Capture the cell that displays the provided text and extract its [X, Y] central coordinate. 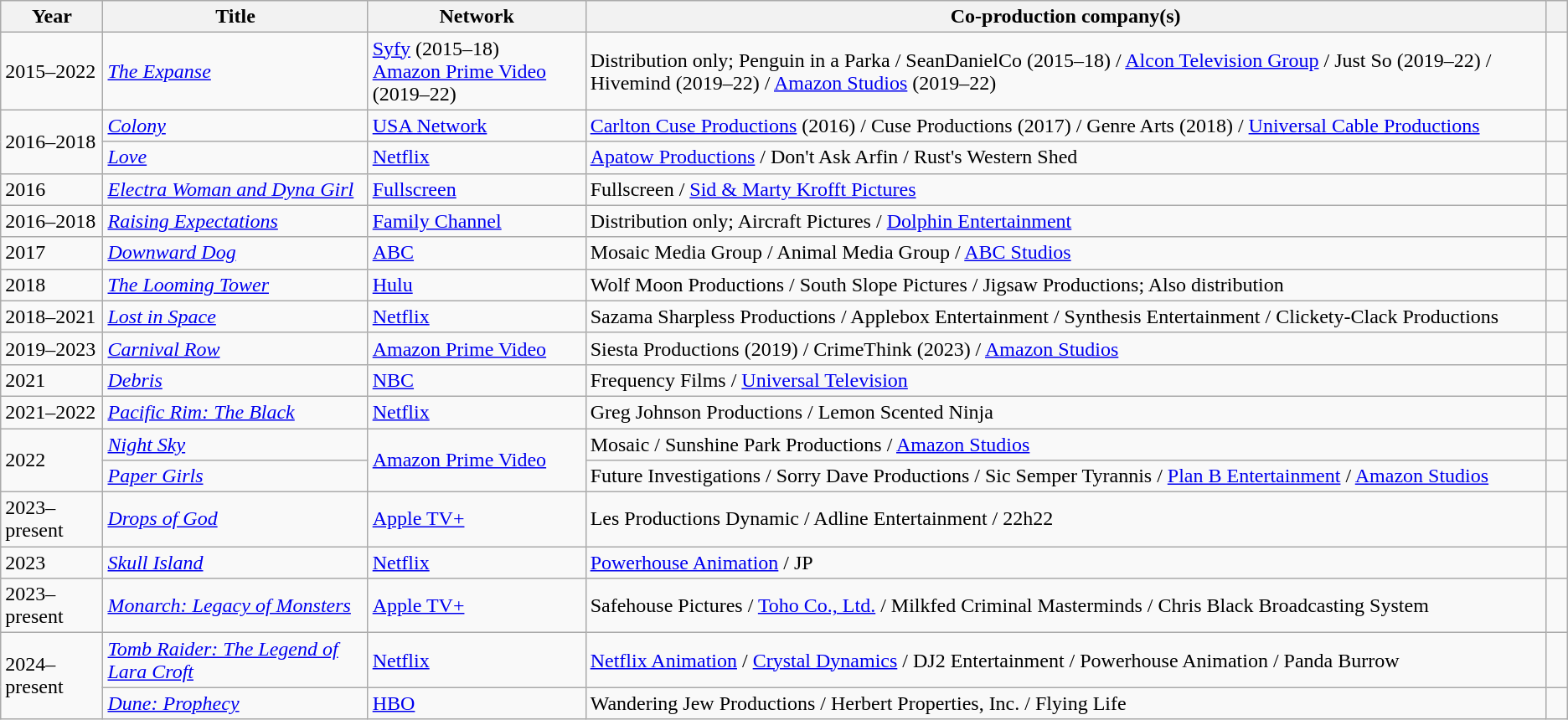
Electra Woman and Dyna Girl [235, 189]
Les Productions Dynamic / Adline Entertainment / 22h22 [1065, 519]
HBO [477, 703]
2016 [52, 189]
2021 [52, 380]
Netflix Animation / Crystal Dynamics / DJ2 Entertainment / Powerhouse Animation / Panda Burrow [1065, 660]
2018 [52, 285]
2021–2022 [52, 412]
Carnival Row [235, 348]
NBC [477, 380]
Paper Girls [235, 476]
Raising Expectations [235, 221]
Syfy (2015–18)Amazon Prime Video (2019–22) [477, 71]
Monarch: Legacy of Monsters [235, 606]
Lost in Space [235, 316]
Drops of God [235, 519]
The Looming Tower [235, 285]
Hulu [477, 285]
Network [477, 17]
2022 [52, 460]
ABC [477, 253]
Tomb Raider: The Legend of Lara Croft [235, 660]
Dune: Prophecy [235, 703]
Fullscreen [477, 189]
2017 [52, 253]
Greg Johnson Productions / Lemon Scented Ninja [1065, 412]
Wolf Moon Productions / South Slope Pictures / Jigsaw Productions; Also distribution [1065, 285]
Apatow Productions / Don't Ask Arfin / Rust's Western Shed [1065, 157]
Family Channel [477, 221]
Sazama Sharpless Productions / Applebox Entertainment / Synthesis Entertainment / Clickety-Clack Productions [1065, 316]
Siesta Productions (2019) / CrimeThink (2023) / Amazon Studios [1065, 348]
2023 [52, 563]
2015–2022 [52, 71]
Title [235, 17]
Powerhouse Animation / JP [1065, 563]
Debris [235, 380]
Colony [235, 126]
Mosaic Media Group / Animal Media Group / ABC Studios [1065, 253]
Skull Island [235, 563]
Frequency Films / Universal Television [1065, 380]
Pacific Rim: The Black [235, 412]
Mosaic / Sunshine Park Productions / Amazon Studios [1065, 445]
Co-production company(s) [1065, 17]
USA Network [477, 126]
Love [235, 157]
Year [52, 17]
Downward Dog [235, 253]
Distribution only; Aircraft Pictures / Dolphin Entertainment [1065, 221]
Future Investigations / Sorry Dave Productions / Sic Semper Tyrannis / Plan B Entertainment / Amazon Studios [1065, 476]
Wandering Jew Productions / Herbert Properties, Inc. / Flying Life [1065, 703]
Safehouse Pictures / Toho Co., Ltd. / Milkfed Criminal Masterminds / Chris Black Broadcasting System [1065, 606]
Fullscreen / Sid & Marty Krofft Pictures [1065, 189]
Night Sky [235, 445]
2019–2023 [52, 348]
The Expanse [235, 71]
2024–present [52, 676]
Carlton Cuse Productions (2016) / Cuse Productions (2017) / Genre Arts (2018) / Universal Cable Productions [1065, 126]
2018–2021 [52, 316]
